Find where the given text appears and provide that cell's center as (X, Y) coordinate. 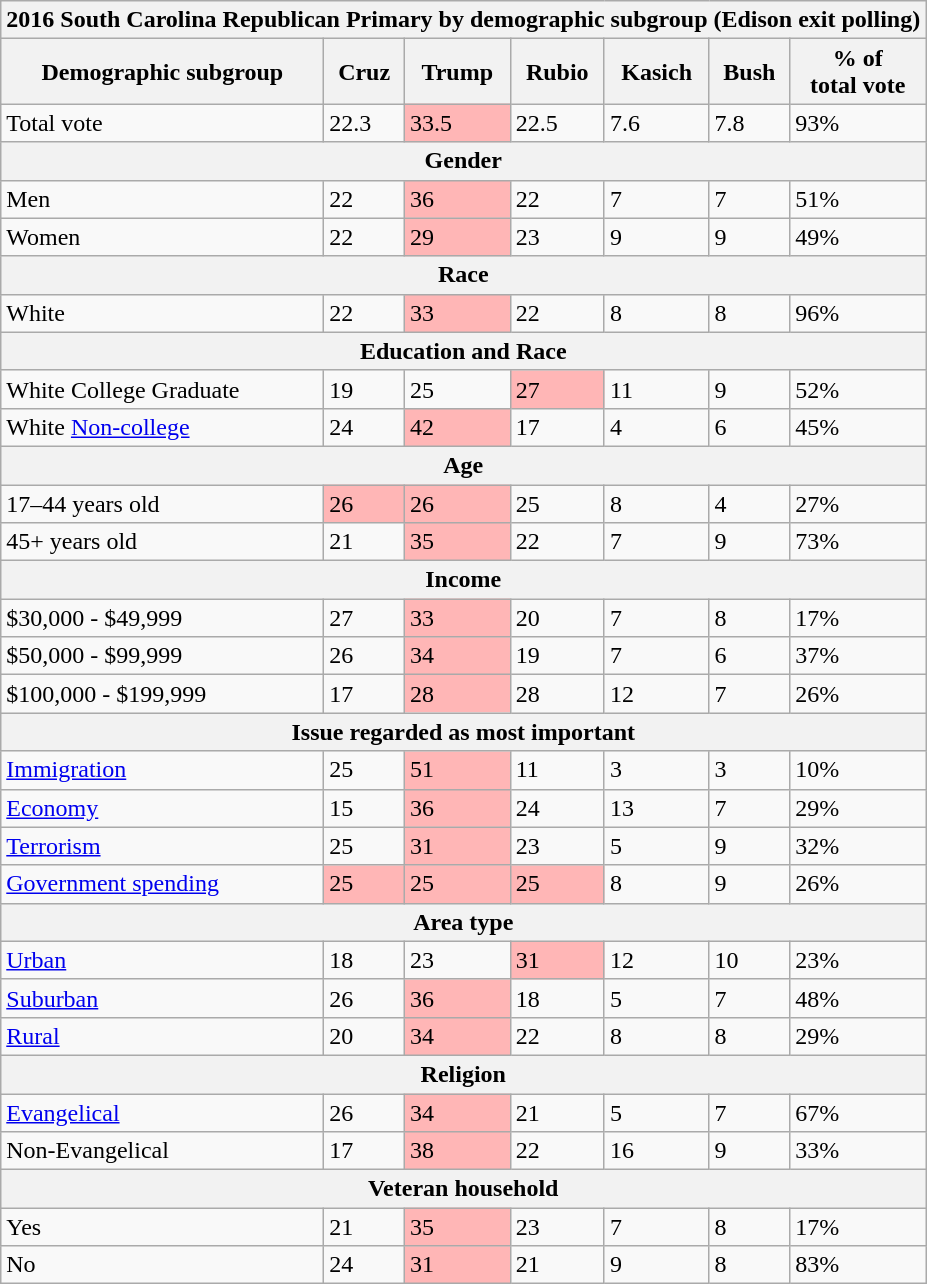
10% (858, 770)
38 (457, 1151)
17–44 years old (162, 503)
$50,000 - $99,999 (162, 656)
Rural (162, 1036)
15 (364, 808)
22.3 (364, 123)
White (162, 313)
42 (457, 427)
83% (858, 1265)
Total vote (162, 123)
32% (858, 846)
Non-Evangelical (162, 1151)
22.5 (557, 123)
10 (750, 960)
White Non-college (162, 427)
67% (858, 1113)
Area type (464, 922)
51% (858, 199)
16 (656, 1151)
48% (858, 998)
Race (464, 275)
Religion (464, 1074)
Rubio (557, 72)
45% (858, 427)
Kasich (656, 72)
13 (656, 808)
Demographic subgroup (162, 72)
Urban (162, 960)
49% (858, 237)
73% (858, 542)
33% (858, 1151)
Yes (162, 1227)
23% (858, 960)
93% (858, 123)
29 (457, 237)
7.8 (750, 123)
Cruz (364, 72)
No (162, 1265)
52% (858, 389)
96% (858, 313)
Evangelical (162, 1113)
Trump (457, 72)
$30,000 - $49,999 (162, 618)
% oftotal vote (858, 72)
Issue regarded as most important (464, 732)
Immigration (162, 770)
White College Graduate (162, 389)
37% (858, 656)
51 (457, 770)
Income (464, 580)
Gender (464, 161)
Age (464, 465)
7.6 (656, 123)
33.5 (457, 123)
27% (858, 503)
Men (162, 199)
2016 South Carolina Republican Primary by demographic subgroup (Edison exit polling) (464, 20)
$100,000 - $199,999 (162, 694)
Suburban (162, 998)
Bush (750, 72)
Terrorism (162, 846)
Education and Race (464, 351)
Economy (162, 808)
Government spending (162, 884)
Veteran household (464, 1189)
Women (162, 237)
45+ years old (162, 542)
